Capture the cell that displays the provided text and extract its [x, y] central coordinate. 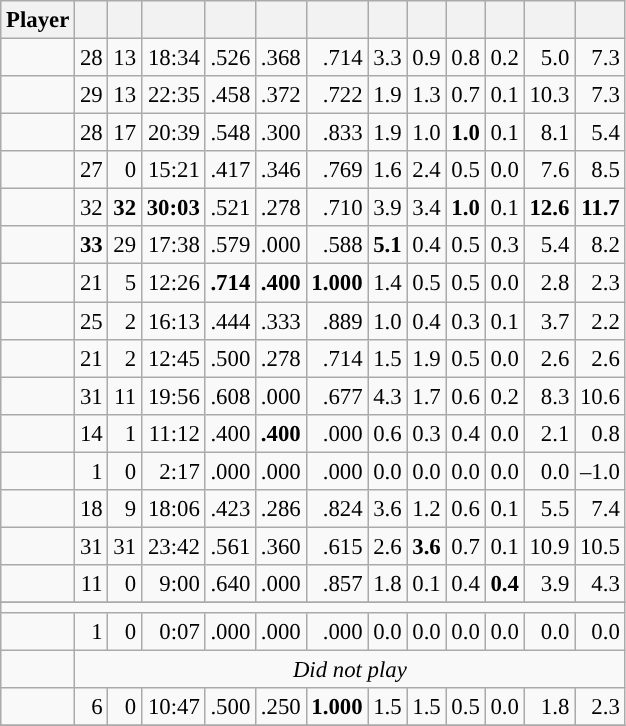
11:12 [173, 433]
Player [38, 20]
3.4 [426, 208]
17 [124, 133]
8.1 [549, 133]
15:21 [173, 170]
10.9 [549, 546]
17:38 [173, 245]
0.9 [426, 58]
3.3 [388, 58]
5.5 [549, 509]
10:47 [173, 707]
6 [92, 707]
18:06 [173, 509]
1.3 [426, 95]
.588 [337, 245]
Did not play [350, 670]
25 [92, 321]
9:00 [173, 584]
3.7 [549, 321]
10.6 [600, 396]
.710 [337, 208]
2.2 [600, 321]
.548 [230, 133]
.824 [337, 509]
.889 [337, 321]
.526 [230, 58]
–1.0 [600, 471]
.300 [281, 133]
.722 [337, 95]
1.4 [388, 283]
.360 [281, 546]
.677 [337, 396]
.346 [281, 170]
5 [124, 283]
7.4 [600, 509]
19:56 [173, 396]
.640 [230, 584]
8.2 [600, 245]
11.7 [600, 208]
.286 [281, 509]
2:17 [173, 471]
5.1 [388, 245]
30:03 [173, 208]
5.0 [549, 58]
.444 [230, 321]
27 [92, 170]
8.3 [549, 396]
.833 [337, 133]
.579 [230, 245]
.333 [281, 321]
2.8 [549, 283]
.372 [281, 95]
.857 [337, 584]
2.1 [549, 433]
2.4 [426, 170]
7.6 [549, 170]
.769 [337, 170]
.521 [230, 208]
12:45 [173, 358]
.423 [230, 509]
12.6 [549, 208]
22:35 [173, 95]
0:07 [173, 632]
16:13 [173, 321]
23:42 [173, 546]
.458 [230, 95]
.368 [281, 58]
14 [92, 433]
.608 [230, 396]
18:34 [173, 58]
.615 [337, 546]
18 [92, 509]
10.3 [549, 95]
1.7 [426, 396]
1.2 [426, 509]
1.6 [388, 170]
9 [124, 509]
.417 [230, 170]
10.5 [600, 546]
.561 [230, 546]
20:39 [173, 133]
8.5 [600, 170]
12:26 [173, 283]
.250 [281, 707]
33 [92, 245]
